From the cell containing the given text, extract its center point as [X, Y] coordinate. 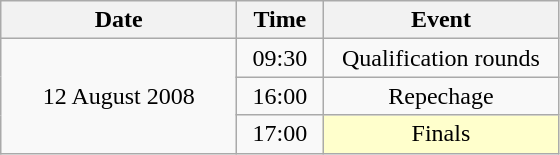
Time [280, 20]
Date [119, 20]
Event [441, 20]
Qualification rounds [441, 58]
09:30 [280, 58]
12 August 2008 [119, 96]
Repechage [441, 96]
17:00 [280, 134]
16:00 [280, 96]
Finals [441, 134]
